Capture the cell that displays the provided text and extract its [X, Y] central coordinate. 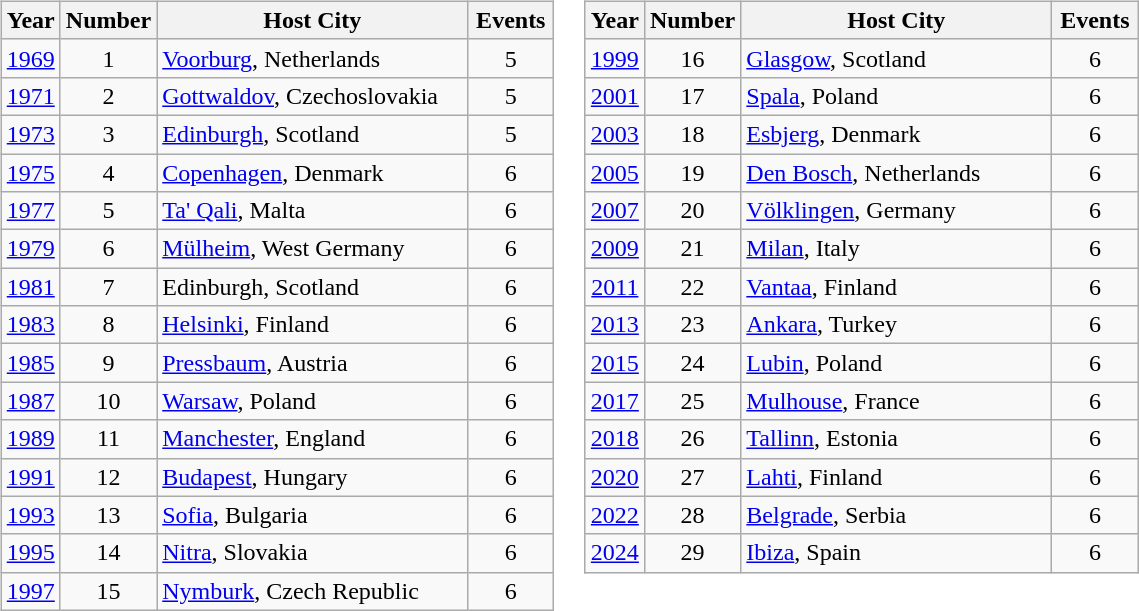
24 [692, 363]
26 [692, 439]
Helsinki, Finland [312, 325]
Vantaa, Finland [896, 287]
12 [108, 477]
Spala, Poland [896, 96]
1973 [30, 134]
27 [692, 477]
1983 [30, 325]
Manchester, England [312, 439]
2 [108, 96]
Copenhagen, Denmark [312, 173]
Mülheim, West Germany [312, 249]
2013 [614, 325]
2022 [614, 515]
1987 [30, 401]
2018 [614, 439]
Sofia, Bulgaria [312, 515]
21 [692, 249]
1993 [30, 515]
Pressbaum, Austria [312, 363]
11 [108, 439]
Milan, Italy [896, 249]
Nymburk, Czech Republic [312, 591]
2011 [614, 287]
28 [692, 515]
29 [692, 553]
Tallinn, Estonia [896, 439]
20 [692, 211]
15 [108, 591]
4 [108, 173]
19 [692, 173]
1977 [30, 211]
2024 [614, 553]
2007 [614, 211]
2015 [614, 363]
1 [108, 58]
1971 [30, 96]
1981 [30, 287]
1989 [30, 439]
Budapest, Hungary [312, 477]
1991 [30, 477]
2005 [614, 173]
9 [108, 363]
1979 [30, 249]
25 [692, 401]
Lahti, Finland [896, 477]
1975 [30, 173]
2001 [614, 96]
22 [692, 287]
Ibiza, Spain [896, 553]
Belgrade, Serbia [896, 515]
14 [108, 553]
Mulhouse, France [896, 401]
10 [108, 401]
13 [108, 515]
Esbjerg, Denmark [896, 134]
18 [692, 134]
Warsaw, Poland [312, 401]
8 [108, 325]
1997 [30, 591]
2009 [614, 249]
Den Bosch, Netherlands [896, 173]
1995 [30, 553]
Ta' Qali, Malta [312, 211]
7 [108, 287]
2017 [614, 401]
23 [692, 325]
Gottwaldov, Czechoslovakia [312, 96]
2003 [614, 134]
Glasgow, Scotland [896, 58]
17 [692, 96]
Lubin, Poland [896, 363]
16 [692, 58]
1999 [614, 58]
Voorburg, Netherlands [312, 58]
Völklingen, Germany [896, 211]
2020 [614, 477]
Nitra, Slovakia [312, 553]
1985 [30, 363]
3 [108, 134]
1969 [30, 58]
Ankara, Turkey [896, 325]
